Search for the cell housing the specified text and yield its (x, y) center coordinate. 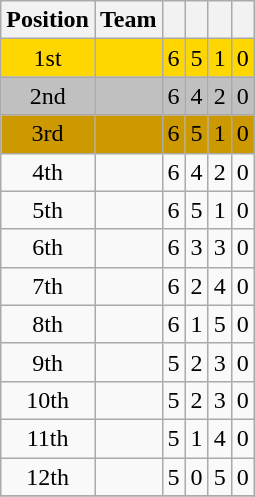
4th (48, 172)
2nd (48, 96)
1st (48, 58)
10th (48, 400)
Team (128, 20)
9th (48, 362)
12th (48, 477)
3rd (48, 134)
8th (48, 324)
6th (48, 248)
11th (48, 438)
7th (48, 286)
Position (48, 20)
5th (48, 210)
